Return [x, y] of the center of cell containing provided text 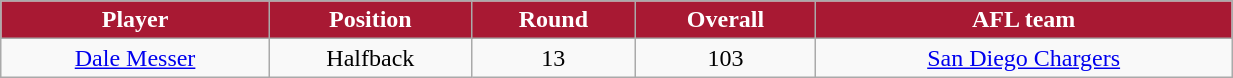
Player [136, 20]
Halfback [370, 58]
AFL team [1024, 20]
Overall [725, 20]
Position [370, 20]
Dale Messer [136, 58]
103 [725, 58]
San Diego Chargers [1024, 58]
13 [553, 58]
Round [553, 20]
